Provide the (x, y) coordinate of the cell's center where the given text is located.  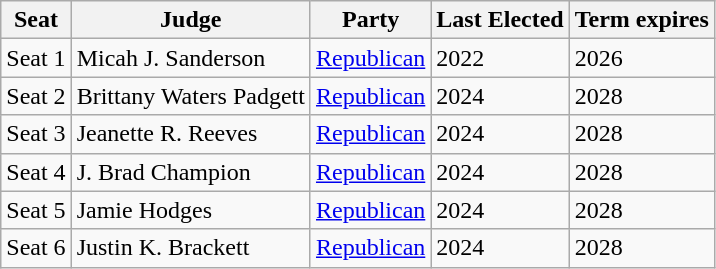
Jamie Hodges (190, 210)
Judge (190, 20)
Party (370, 20)
Seat 3 (36, 134)
Seat 2 (36, 96)
Term expires (642, 20)
Justin K. Brackett (190, 248)
Seat 4 (36, 172)
Last Elected (500, 20)
Seat (36, 20)
Brittany Waters Padgett (190, 96)
Micah J. Sanderson (190, 58)
Seat 5 (36, 210)
Seat 6 (36, 248)
J. Brad Champion (190, 172)
2026 (642, 58)
2022 (500, 58)
Seat 1 (36, 58)
Jeanette R. Reeves (190, 134)
